Output the (X, Y) coordinate of the center of the cell containing the given text.  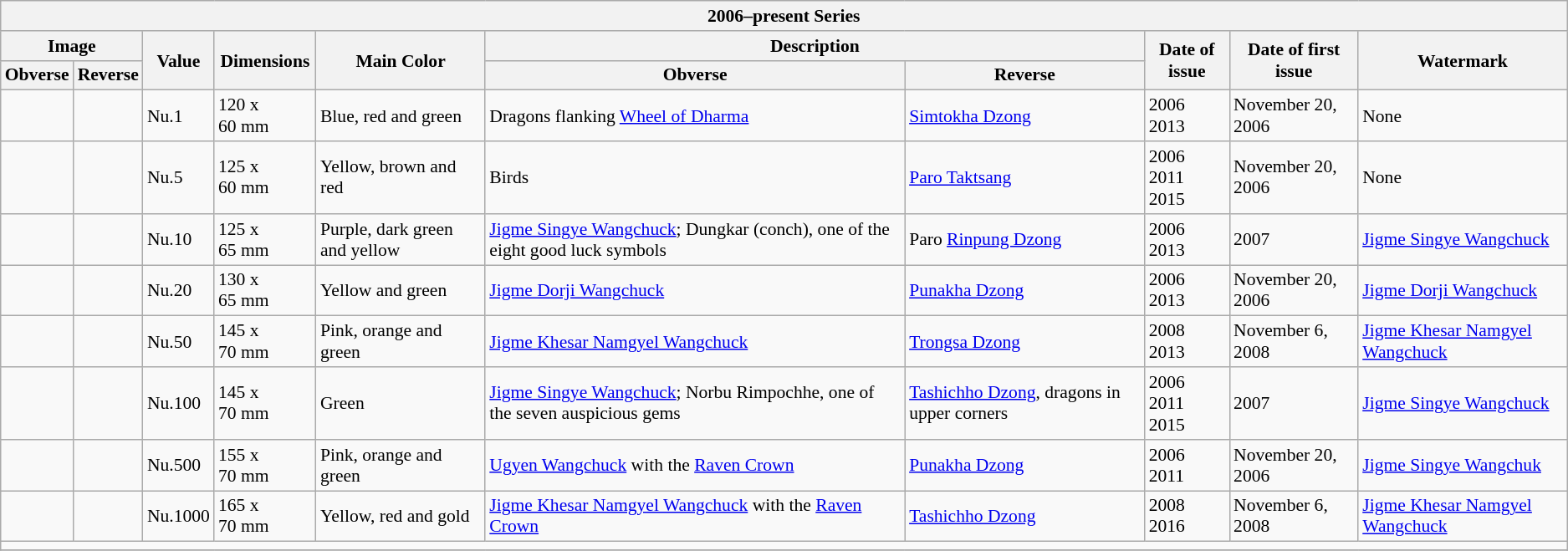
20082013 (1187, 341)
Paro Rinpung Dzong (1024, 239)
Dragons flanking Wheel of Dharma (695, 115)
Nu.50 (179, 341)
Nu.1 (179, 115)
Tashichho Dzong, dragons in upper corners (1024, 403)
Yellow, brown and red (401, 177)
Purple, dark green and yellow (401, 239)
Jigme Singye Wangchuck; Norbu Rimpochhe, one of the seven auspicious gems (695, 403)
Trongsa Dzong (1024, 341)
Jigme Singye Wangchuk (1462, 465)
120 x 60 mm (265, 115)
Green (401, 403)
Nu.20 (179, 291)
Description (815, 46)
125 x 60 mm (265, 177)
Paro Taktsang (1024, 177)
Main Color (401, 60)
Nu.10 (179, 239)
Nu.1000 (179, 517)
Date of issue (1187, 60)
Blue, red and green (401, 115)
Tashichho Dzong (1024, 517)
Watermark (1462, 60)
Nu.100 (179, 403)
165 x 70 mm (265, 517)
Yellow and green (401, 291)
20062011 (1187, 465)
130 x 65 mm (265, 291)
Value (179, 60)
Dimensions (265, 60)
Image (72, 46)
2006–present Series (784, 16)
Nu.5 (179, 177)
Simtokha Dzong (1024, 115)
Date of first issue (1294, 60)
Birds (695, 177)
Jigme Khesar Namgyel Wangchuck with the Raven Crown (695, 517)
Yellow, red and gold (401, 517)
20082016 (1187, 517)
125 x 65 mm (265, 239)
155 x 70 mm (265, 465)
Ugyen Wangchuck with the Raven Crown (695, 465)
Nu.500 (179, 465)
Jigme Singye Wangchuck; Dungkar (conch), one of the eight good luck symbols (695, 239)
